From the cell containing the given text, extract its center point as [x, y] coordinate. 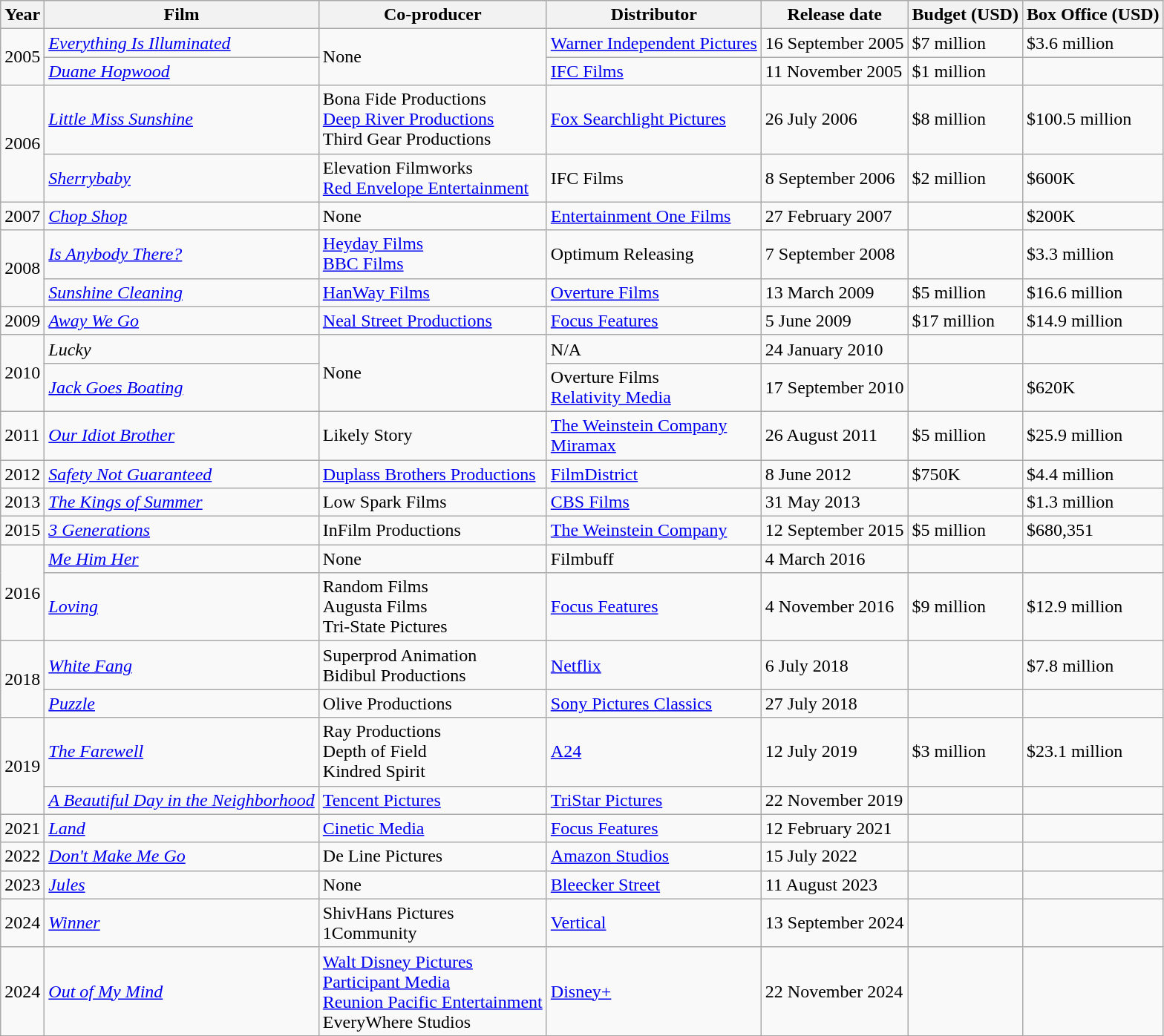
Me Him Her [181, 559]
Low Spark Films [432, 502]
15 July 2022 [834, 856]
2009 [22, 321]
Lucky [181, 349]
6 July 2018 [834, 665]
2007 [22, 216]
A Beautiful Day in the Neighborhood [181, 800]
$680,351 [1093, 531]
Amazon Studios [653, 856]
8 June 2012 [834, 474]
HanWay Films [432, 292]
Neal Street Productions [432, 321]
$1.3 million [1093, 502]
De Line Pictures [432, 856]
Heyday FilmsBBC Films [432, 254]
Puzzle [181, 704]
The Farewell [181, 752]
CBS Films [653, 502]
26 July 2006 [834, 119]
$200K [1093, 216]
7 September 2008 [834, 254]
Is Anybody There? [181, 254]
$3.6 million [1093, 43]
Away We Go [181, 321]
Jack Goes Boating [181, 387]
16 September 2005 [834, 43]
26 August 2011 [834, 435]
ShivHans Pictures1Community [432, 923]
Warner Independent Pictures [653, 43]
Our Idiot Brother [181, 435]
$14.9 million [1093, 321]
Co-producer [432, 15]
Winner [181, 923]
Bleecker Street [653, 885]
Filmbuff [653, 559]
$7 million [965, 43]
2013 [22, 502]
$750K [965, 474]
$23.1 million [1093, 752]
$1 million [965, 71]
Superprod AnimationBidibul Productions [432, 665]
Sherrybaby [181, 178]
2023 [22, 885]
2018 [22, 680]
17 September 2010 [834, 387]
2022 [22, 856]
$17 million [965, 321]
Bona Fide ProductionsDeep River ProductionsThird Gear Productions [432, 119]
Loving [181, 607]
Olive Productions [432, 704]
Release date [834, 15]
$4.4 million [1093, 474]
13 March 2009 [834, 292]
27 February 2007 [834, 216]
FilmDistrict [653, 474]
Everything Is Illuminated [181, 43]
White Fang [181, 665]
Chop Shop [181, 216]
Little Miss Sunshine [181, 119]
$25.9 million [1093, 435]
Land [181, 828]
27 July 2018 [834, 704]
12 February 2021 [834, 828]
2006 [22, 144]
Netflix [653, 665]
Cinetic Media [432, 828]
11 November 2005 [834, 71]
Ray ProductionsDepth of FieldKindred Spirit [432, 752]
Elevation FilmworksRed Envelope Entertainment [432, 178]
Walt Disney PicturesParticipant MediaReunion Pacific EntertainmentEveryWhere Studios [432, 991]
Duplass Brothers Productions [432, 474]
InFilm Productions [432, 531]
$2 million [965, 178]
12 July 2019 [834, 752]
2019 [22, 766]
Box Office (USD) [1093, 15]
$3.3 million [1093, 254]
$16.6 million [1093, 292]
Overture Films [653, 292]
A24 [653, 752]
Overture FilmsRelativity Media [653, 387]
2015 [22, 531]
Don't Make Me Go [181, 856]
2016 [22, 593]
4 November 2016 [834, 607]
$600K [1093, 178]
2008 [22, 269]
2012 [22, 474]
3 Generations [181, 531]
Jules [181, 885]
Disney+ [653, 991]
2005 [22, 57]
Year [22, 15]
The Kings of Summer [181, 502]
$9 million [965, 607]
$620K [1093, 387]
12 September 2015 [834, 531]
8 September 2006 [834, 178]
2011 [22, 435]
Random FilmsAugusta FilmsTri-State Pictures [432, 607]
11 August 2023 [834, 885]
Sony Pictures Classics [653, 704]
22 November 2024 [834, 991]
Safety Not Guaranteed [181, 474]
31 May 2013 [834, 502]
The Weinstein CompanyMiramax [653, 435]
Tencent Pictures [432, 800]
$3 million [965, 752]
24 January 2010 [834, 349]
5 June 2009 [834, 321]
Vertical [653, 923]
Optimum Releasing [653, 254]
$12.9 million [1093, 607]
Sunshine Cleaning [181, 292]
N/A [653, 349]
2010 [22, 373]
4 March 2016 [834, 559]
Budget (USD) [965, 15]
$7.8 million [1093, 665]
The Weinstein Company [653, 531]
Distributor [653, 15]
Duane Hopwood [181, 71]
Likely Story [432, 435]
$8 million [965, 119]
2021 [22, 828]
$100.5 million [1093, 119]
Fox Searchlight Pictures [653, 119]
13 September 2024 [834, 923]
Film [181, 15]
Out of My Mind [181, 991]
TriStar Pictures [653, 800]
Entertainment One Films [653, 216]
22 November 2019 [834, 800]
